From the cell containing the given text, extract its center point as [x, y] coordinate. 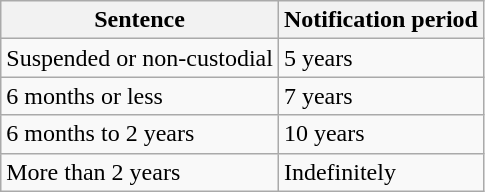
Suspended or non-custodial [140, 58]
Sentence [140, 20]
Notification period [380, 20]
7 years [380, 96]
Indefinitely [380, 172]
10 years [380, 134]
More than 2 years [140, 172]
6 months or less [140, 96]
6 months to 2 years [140, 134]
5 years [380, 58]
